Capture the cell that displays the provided text and extract its (x, y) central coordinate. 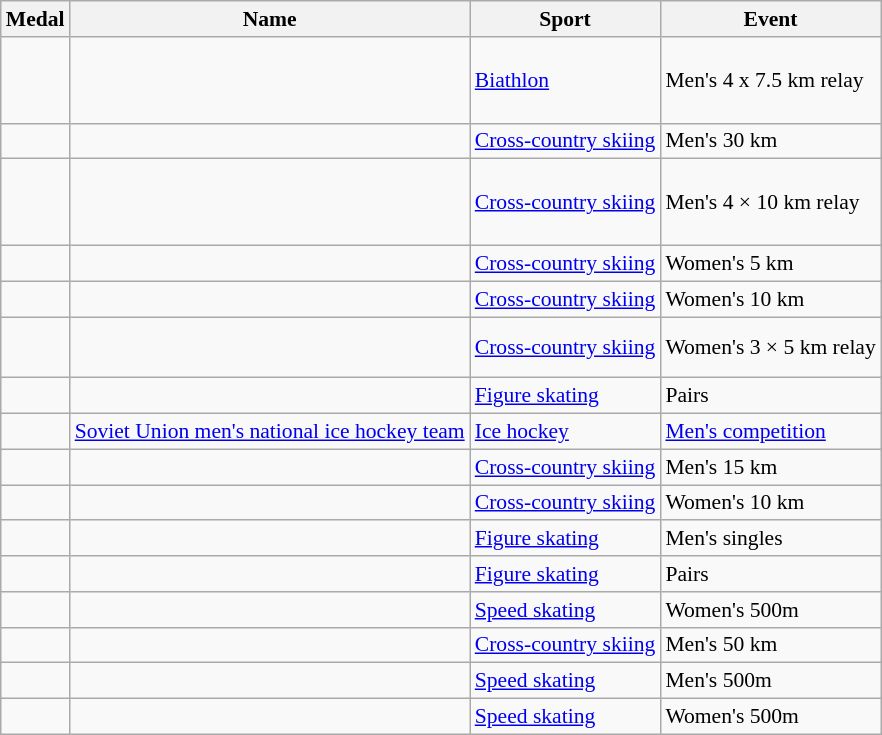
Ice hockey (566, 432)
Medal (36, 19)
Men's 30 km (770, 141)
Men's singles (770, 539)
Men's 4 × 10 km relay (770, 202)
Women's 5 km (770, 264)
Women's 3 × 5 km relay (770, 348)
Soviet Union men's national ice hockey team (270, 432)
Men's 15 km (770, 467)
Sport (566, 19)
Men's 500m (770, 681)
Biathlon (566, 80)
Name (270, 19)
Men's competition (770, 432)
Men's 50 km (770, 645)
Men's 4 x 7.5 km relay (770, 80)
Event (770, 19)
